Scan for the cell matching the given text and deliver its [X, Y] coordinate at center. 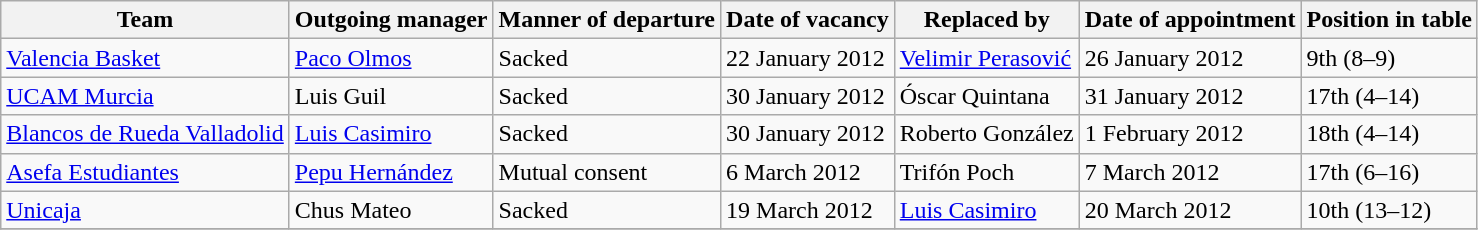
Position in table [1389, 20]
Luis Guil [391, 96]
31 January 2012 [1190, 96]
7 March 2012 [1190, 172]
Chus Mateo [391, 210]
9th (8–9) [1389, 58]
Óscar Quintana [986, 96]
UCAM Murcia [146, 96]
Roberto González [986, 134]
Team [146, 20]
Asefa Estudiantes [146, 172]
Mutual consent [606, 172]
Date of vacancy [808, 20]
Pepu Hernández [391, 172]
1 February 2012 [1190, 134]
Outgoing manager [391, 20]
Velimir Perasović [986, 58]
Paco Olmos [391, 58]
Manner of departure [606, 20]
19 March 2012 [808, 210]
Unicaja [146, 210]
20 March 2012 [1190, 210]
Blancos de Rueda Valladolid [146, 134]
17th (4–14) [1389, 96]
Valencia Basket [146, 58]
10th (13–12) [1389, 210]
Trifón Poch [986, 172]
6 March 2012 [808, 172]
Date of appointment [1190, 20]
22 January 2012 [808, 58]
18th (4–14) [1389, 134]
Replaced by [986, 20]
26 January 2012 [1190, 58]
17th (6–16) [1389, 172]
